Return (x, y) of the center of cell containing provided text 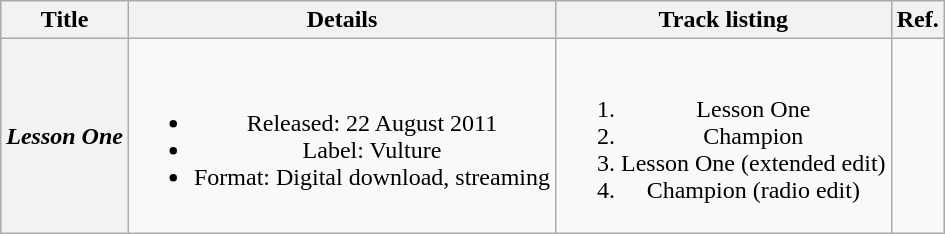
Details (342, 20)
Ref. (918, 20)
Lesson One (65, 136)
Title (65, 20)
Lesson OneChampionLesson One (extended edit)Champion (radio edit) (723, 136)
Released: 22 August 2011Label: VultureFormat: Digital download, streaming (342, 136)
Track listing (723, 20)
